Provide the [X, Y] coordinate of the cell's center where the given text is located.  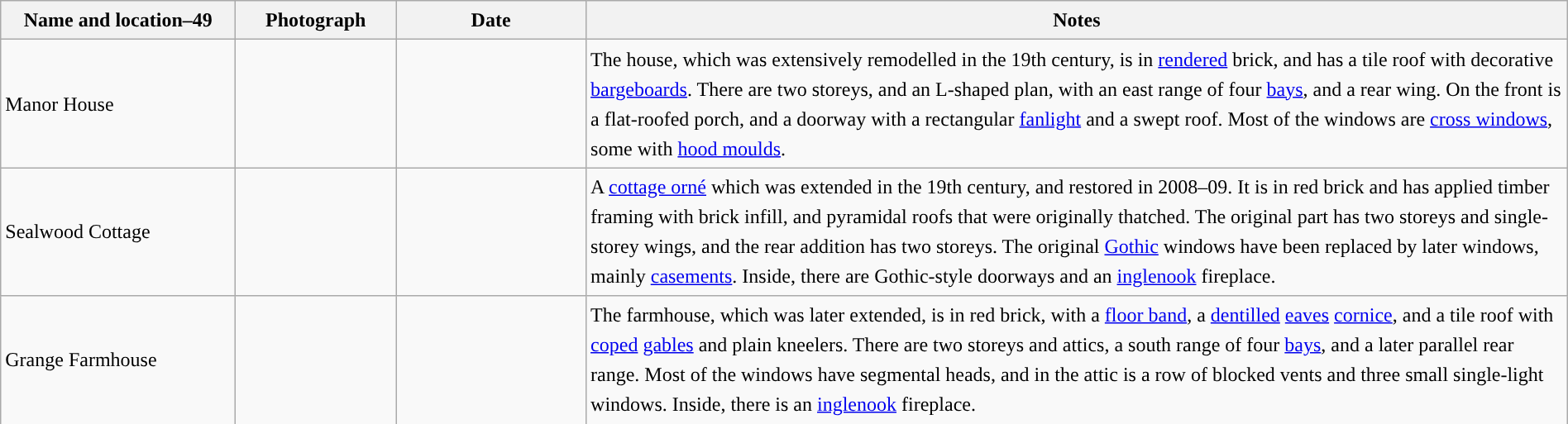
Manor House [118, 104]
Photograph [316, 20]
Notes [1077, 20]
Sealwood Cottage [118, 231]
Name and location–49 [118, 20]
Grange Farmhouse [118, 360]
Date [491, 20]
